Extract the (x, y) coordinate from the center of the cell holding the provided text.  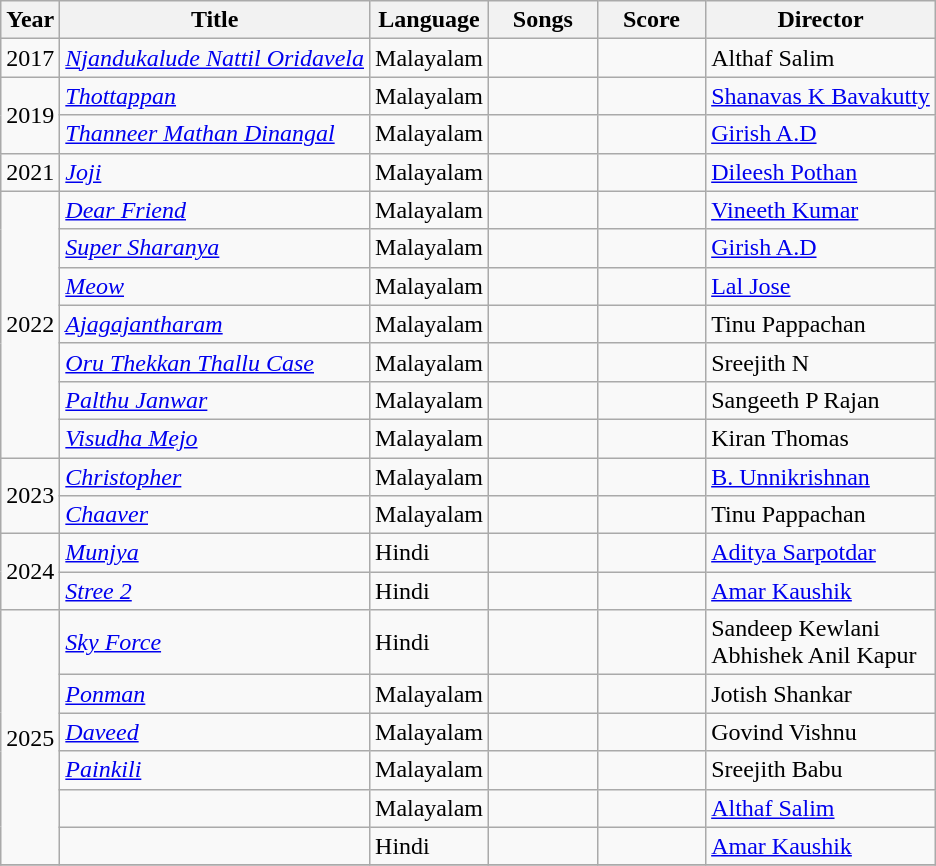
2025 (30, 738)
Aditya Sarpotdar (821, 553)
Score (652, 20)
Shanavas K Bavakutty (821, 96)
Stree 2 (215, 591)
Munjya (215, 553)
Thanneer Mathan Dinangal (215, 134)
Palthu Janwar (215, 400)
Kiran Thomas (821, 438)
Painkili (215, 770)
Sreejith Babu (821, 770)
Sangeeth P Rajan (821, 400)
Thottappan (215, 96)
Visudha Mejo (215, 438)
Lal Jose (821, 286)
Language (430, 20)
Sreejith N (821, 362)
Meow (215, 286)
Joji (215, 172)
Title (215, 20)
Songs (544, 20)
Ajagajantharam (215, 324)
Ponman (215, 694)
B. Unnikrishnan (821, 477)
2019 (30, 115)
Oru Thekkan Thallu Case (215, 362)
2021 (30, 172)
Njandukalude Nattil Oridavela (215, 58)
2024 (30, 572)
Dileesh Pothan (821, 172)
Christopher (215, 477)
Jotish Shankar (821, 694)
Sandeep KewlaniAbhishek Anil Kapur (821, 642)
2022 (30, 324)
Govind Vishnu (821, 732)
Sky Force (215, 642)
Daveed (215, 732)
Dear Friend (215, 210)
Super Sharanya (215, 248)
2023 (30, 496)
2017 (30, 58)
Director (821, 20)
Year (30, 20)
Vineeth Kumar (821, 210)
Chaaver (215, 515)
